From the cell containing the given text, extract its center point as (X, Y) coordinate. 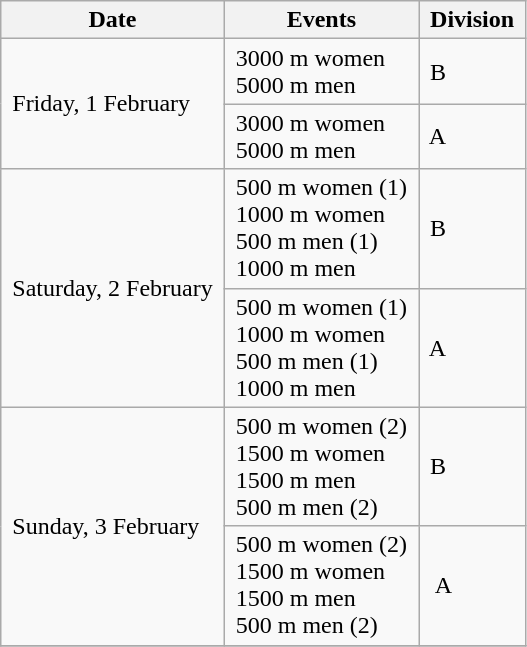
Division (472, 20)
Saturday, 2 February (112, 288)
Sunday, 3 February (112, 526)
Friday, 1 February (112, 104)
Date (112, 20)
Events (321, 20)
